Provide the [X, Y] coordinate of the cell's center where the given text is located.  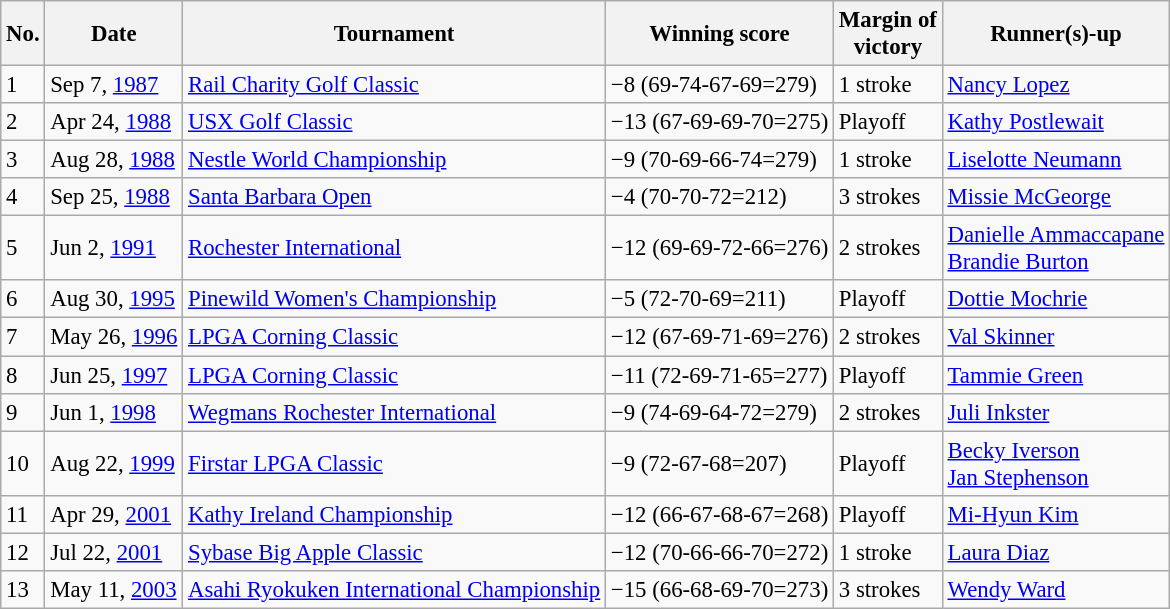
3 [23, 160]
−12 (69-69-72-66=276) [720, 248]
May 11, 2003 [114, 590]
12 [23, 552]
Nancy Lopez [1056, 85]
Firstar LPGA Classic [394, 464]
Tournament [394, 34]
−8 (69-74-67-69=279) [720, 85]
Mi-Hyun Kim [1056, 514]
−9 (74-69-64-72=279) [720, 412]
Kathy Ireland Championship [394, 514]
Pinewild Women's Championship [394, 299]
Aug 30, 1995 [114, 299]
Jun 1, 1998 [114, 412]
Liselotte Neumann [1056, 160]
−12 (70-66-66-70=272) [720, 552]
−5 (72-70-69=211) [720, 299]
Jun 25, 1997 [114, 375]
USX Golf Classic [394, 122]
Danielle Ammaccapane Brandie Burton [1056, 248]
Wendy Ward [1056, 590]
8 [23, 375]
5 [23, 248]
Val Skinner [1056, 337]
Nestle World Championship [394, 160]
Sybase Big Apple Classic [394, 552]
−13 (67-69-69-70=275) [720, 122]
Missie McGeorge [1056, 197]
Kathy Postlewait [1056, 122]
Wegmans Rochester International [394, 412]
4 [23, 197]
6 [23, 299]
Sep 7, 1987 [114, 85]
−9 (70-69-66-74=279) [720, 160]
Juli Inkster [1056, 412]
Date [114, 34]
Tammie Green [1056, 375]
−12 (66-67-68-67=268) [720, 514]
Jun 2, 1991 [114, 248]
−9 (72-67-68=207) [720, 464]
11 [23, 514]
9 [23, 412]
Rochester International [394, 248]
Jul 22, 2001 [114, 552]
Runner(s)-up [1056, 34]
Winning score [720, 34]
Aug 22, 1999 [114, 464]
1 [23, 85]
10 [23, 464]
Laura Diaz [1056, 552]
Dottie Mochrie [1056, 299]
No. [23, 34]
2 [23, 122]
Apr 24, 1988 [114, 122]
13 [23, 590]
Apr 29, 2001 [114, 514]
−12 (67-69-71-69=276) [720, 337]
−15 (66-68-69-70=273) [720, 590]
−11 (72-69-71-65=277) [720, 375]
May 26, 1996 [114, 337]
7 [23, 337]
Rail Charity Golf Classic [394, 85]
Margin ofvictory [888, 34]
Santa Barbara Open [394, 197]
Becky Iverson Jan Stephenson [1056, 464]
−4 (70-70-72=212) [720, 197]
Asahi Ryokuken International Championship [394, 590]
Sep 25, 1988 [114, 197]
Aug 28, 1988 [114, 160]
